Return (x, y) of the center of cell containing provided text 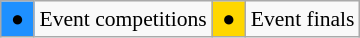
Event competitions (122, 19)
Event finals (303, 19)
